Return the (x, y) coordinate for the center point of the cell that contains the specified text.  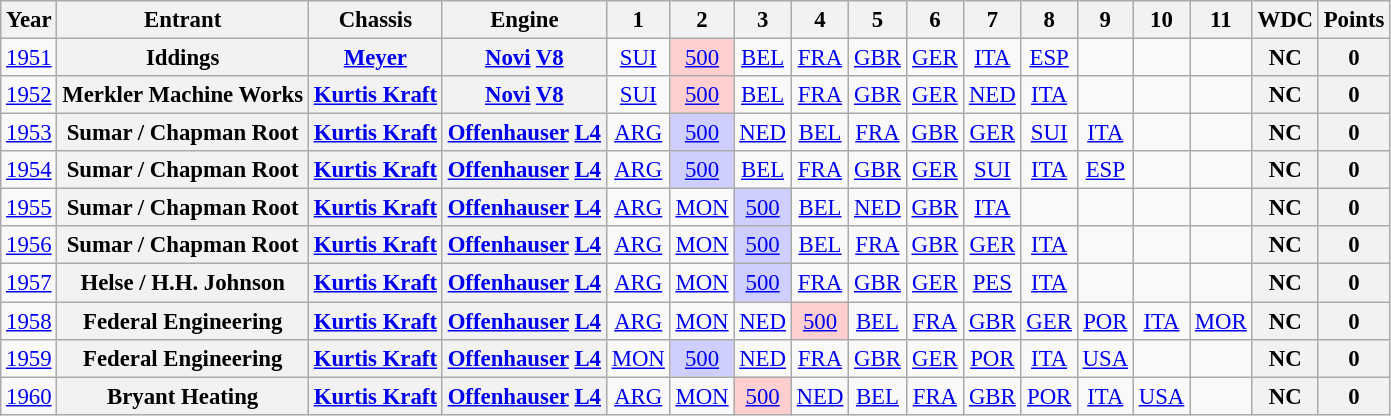
1951 (29, 58)
1953 (29, 133)
Bryant Heating (182, 396)
1955 (29, 208)
1952 (29, 95)
Chassis (375, 20)
PES (992, 283)
Entrant (182, 20)
1957 (29, 283)
1960 (29, 396)
Points (1354, 20)
3 (762, 20)
1958 (29, 321)
5 (878, 20)
4 (820, 20)
Meyer (375, 58)
Year (29, 20)
11 (1222, 20)
1959 (29, 358)
WDC (1285, 20)
7 (992, 20)
2 (702, 20)
8 (1049, 20)
9 (1105, 20)
1956 (29, 245)
10 (1161, 20)
1954 (29, 170)
Engine (524, 20)
MOR (1222, 321)
6 (934, 20)
Merkler Machine Works (182, 95)
1 (638, 20)
Iddings (182, 58)
Helse / H.H. Johnson (182, 283)
